Determine the [x, y] coordinate at the center of the cell enclosing the given text.  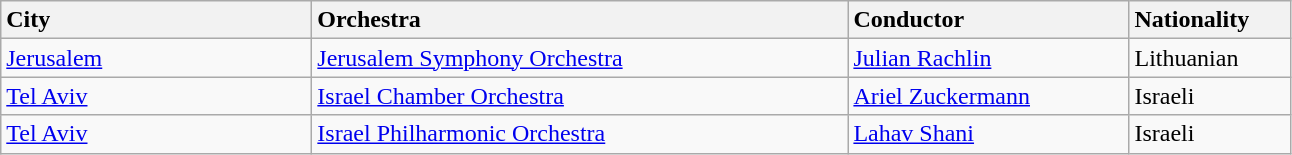
Conductor [988, 20]
Jerusalem Symphony Orchestra [580, 58]
Julian Rachlin [988, 58]
Lithuanian [1210, 58]
Ariel Zuckermann [988, 96]
Israel Philharmonic Orchestra [580, 134]
Lahav Shani [988, 134]
Israel Chamber Orchestra [580, 96]
City [156, 20]
Nationality [1210, 20]
Jerusalem [156, 58]
Orchestra [580, 20]
